Return (X, Y) of the center of cell containing provided text 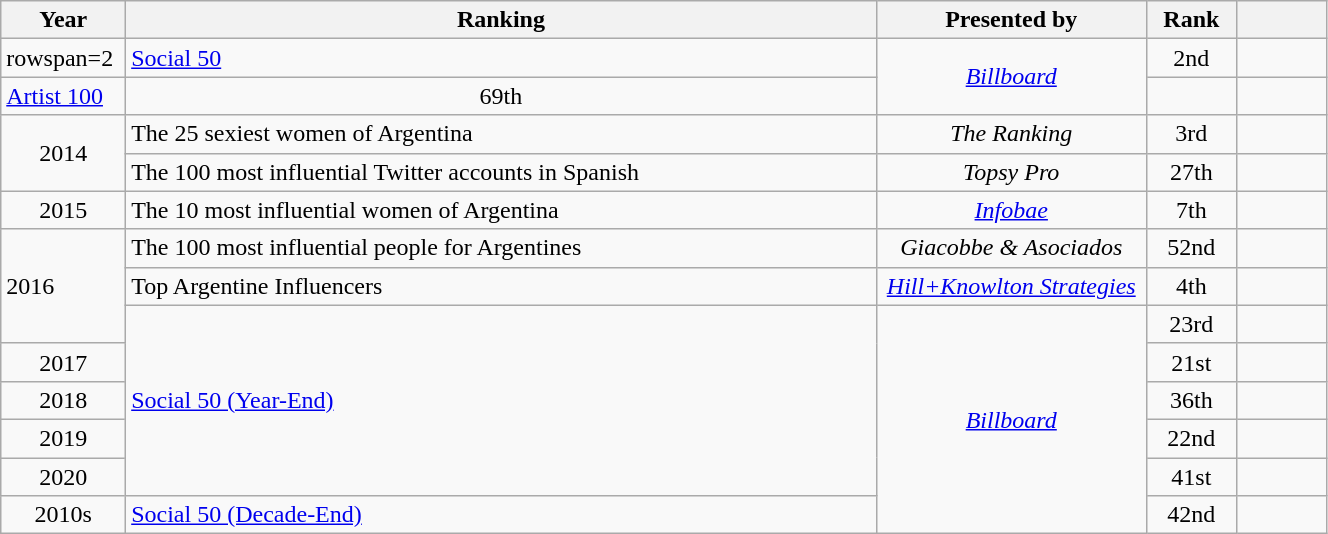
Artist 100 (64, 96)
2014 (64, 153)
21st (1191, 362)
The 10 most influential women of Argentina (501, 210)
2nd (1191, 58)
7th (1191, 210)
Rank (1191, 20)
2010s (64, 515)
Social 50 (501, 58)
The 100 most influential Twitter accounts in Spanish (501, 172)
2019 (64, 438)
22nd (1191, 438)
2018 (64, 400)
27th (1191, 172)
Infobae (1011, 210)
36th (1191, 400)
52nd (1191, 248)
42nd (1191, 515)
2016 (64, 286)
Ranking (501, 20)
Hill+Knowlton Strategies (1011, 286)
Giacobbe & Asociados (1011, 248)
23rd (1191, 324)
The 25 sexiest women of Argentina (501, 134)
The Ranking (1011, 134)
3rd (1191, 134)
rowspan=2 (64, 58)
Presented by (1011, 20)
69th (501, 96)
The 100 most influential people for Argentines (501, 248)
2017 (64, 362)
Social 50 (Decade-End) (501, 515)
4th (1191, 286)
Year (64, 20)
Topsy Pro (1011, 172)
Top Argentine Influencers (501, 286)
Social 50 (Year-End) (501, 400)
41st (1191, 477)
2015 (64, 210)
2020 (64, 477)
